Extract the (X, Y) coordinate from the center of the cell holding the provided text.  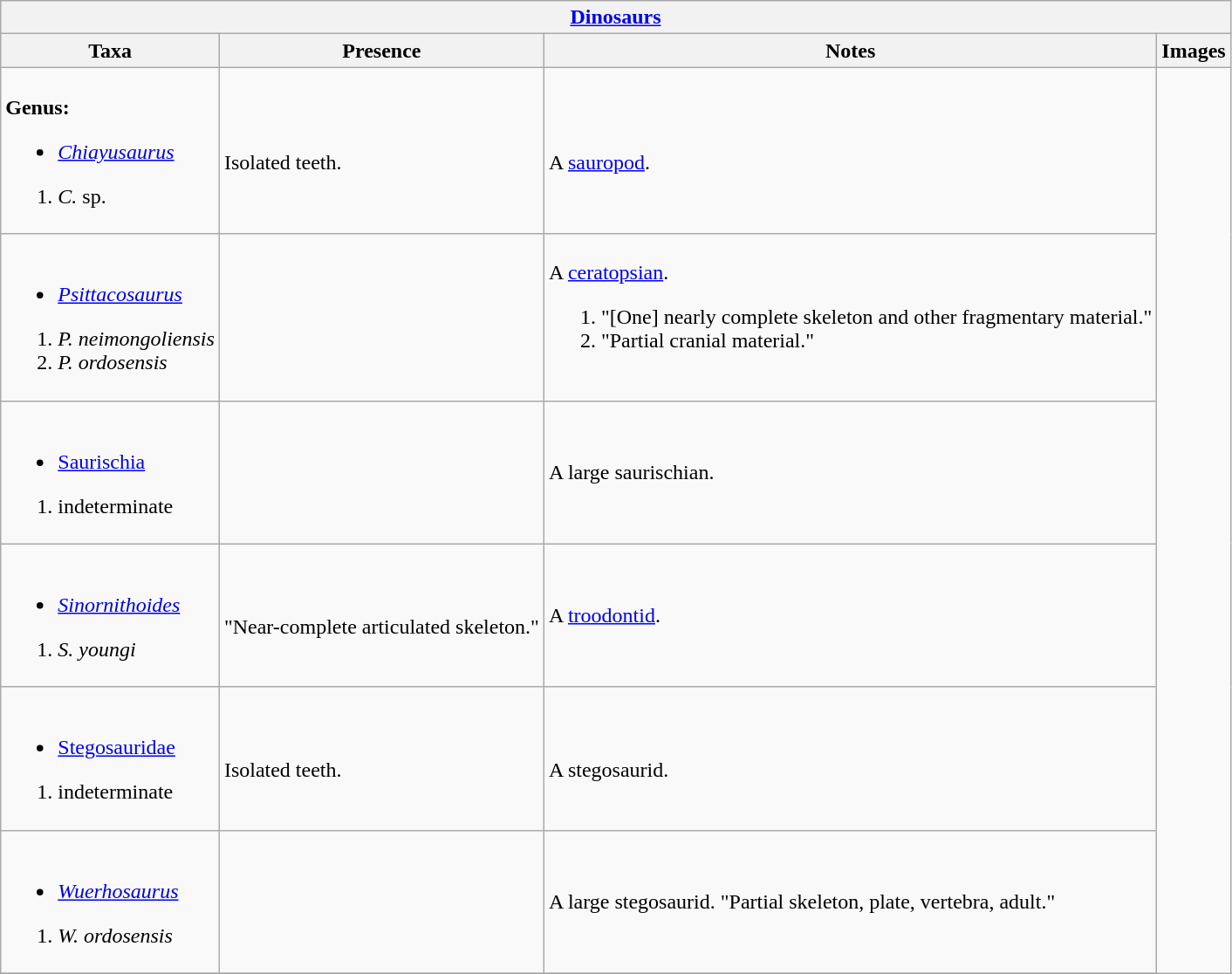
Images (1194, 51)
A large saurischian. (850, 472)
A stegosaurid. (850, 758)
SinornithoidesS. youngi (110, 615)
A ceratopsian."[One] nearly complete skeleton and other fragmentary material.""Partial cranial material." (850, 318)
Taxa (110, 51)
Saurischiaindeterminate (110, 472)
Dinosaurs (616, 17)
A sauropod. (850, 150)
Notes (850, 51)
PsittacosaurusP. neimongoliensisP. ordosensis (110, 318)
WuerhosaurusW. ordosensis (110, 902)
Stegosauridaeindeterminate (110, 758)
A large stegosaurid. "Partial skeleton, plate, vertebra, adult." (850, 902)
A troodontid. (850, 615)
Genus:ChiayusaurusC. sp. (110, 150)
Presence (381, 51)
"Near-complete articulated skeleton." (381, 615)
